Pinpoint the cell where the given text exists, returning its [x, y] midpoint coordinate. 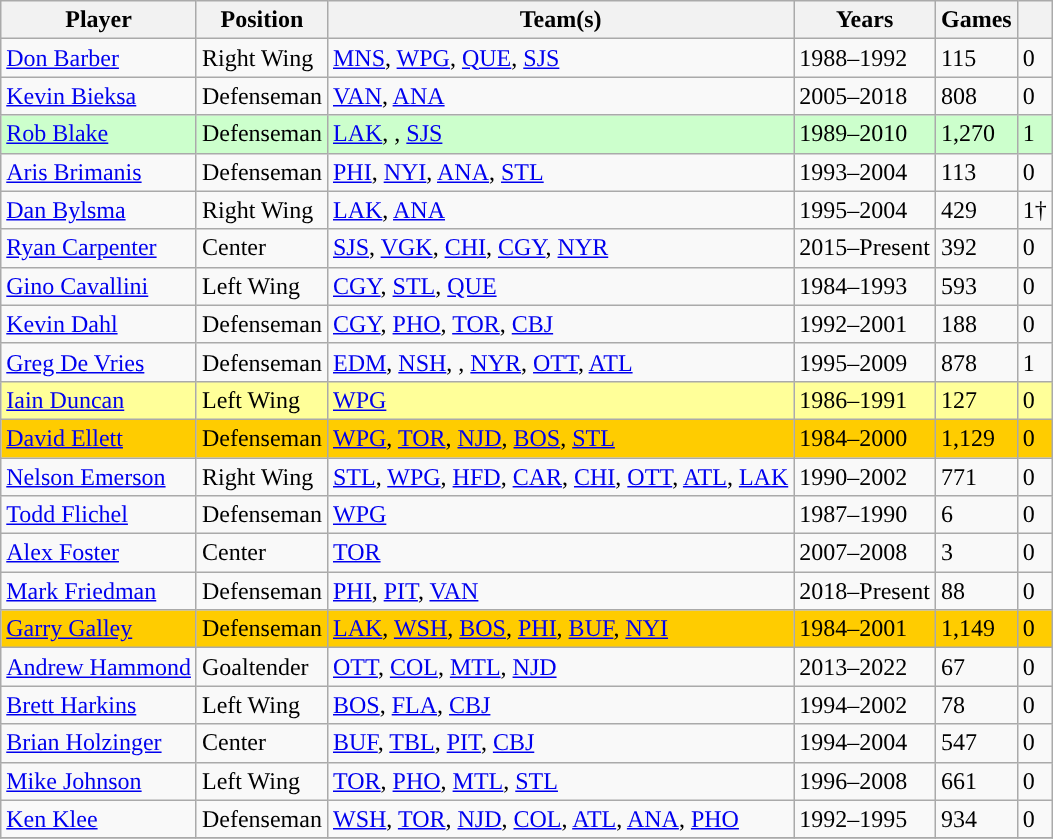
113 [976, 172]
TOR, PHO, MTL, STL [560, 781]
STL, WPG, HFD, CAR, CHI, OTT, ATL, LAK [560, 477]
1995–2009 [865, 362]
771 [976, 477]
1984–2000 [865, 438]
CGY, STL, QUE [560, 286]
547 [976, 743]
Team(s) [560, 20]
115 [976, 58]
2018–Present [865, 591]
OTT, COL, MTL, NJD [560, 667]
3 [976, 553]
78 [976, 705]
WPG, TOR, NJD, BOS, STL [560, 438]
1,149 [976, 629]
1994–2004 [865, 743]
88 [976, 591]
2007–2008 [865, 553]
Don Barber [99, 58]
Dan Bylsma [99, 210]
Todd Flichel [99, 515]
1,129 [976, 438]
Mark Friedman [99, 591]
Ken Klee [99, 819]
6 [976, 515]
Kevin Dahl [99, 324]
Brian Holzinger [99, 743]
Brett Harkins [99, 705]
Kevin Bieksa [99, 96]
2013–2022 [865, 667]
PHI, NYI, ANA, STL [560, 172]
2005–2018 [865, 96]
1992–1995 [865, 819]
Nelson Emerson [99, 477]
1984–2001 [865, 629]
188 [976, 324]
Garry Galley [99, 629]
429 [976, 210]
1989–2010 [865, 134]
WSH, TOR, NJD, COL, ATL, ANA, PHO [560, 819]
1986–1991 [865, 400]
Greg De Vries [99, 362]
Andrew Hammond [99, 667]
BUF, TBL, PIT, CBJ [560, 743]
EDM, NSH, , NYR, OTT, ATL [560, 362]
593 [976, 286]
David Ellett [99, 438]
1984–1993 [865, 286]
1† [1034, 210]
1987–1990 [865, 515]
Player [99, 20]
TOR [560, 553]
1995–2004 [865, 210]
MNS, WPG, QUE, SJS [560, 58]
LAK, , SJS [560, 134]
Ryan Carpenter [99, 248]
Aris Brimanis [99, 172]
SJS, VGK, CHI, CGY, NYR [560, 248]
1988–1992 [865, 58]
Iain Duncan [99, 400]
2015–Present [865, 248]
392 [976, 248]
LAK, WSH, BOS, PHI, BUF, NYI [560, 629]
Position [262, 20]
LAK, ANA [560, 210]
Goaltender [262, 667]
Rob Blake [99, 134]
1990–2002 [865, 477]
Games [976, 20]
1994–2002 [865, 705]
878 [976, 362]
127 [976, 400]
67 [976, 667]
Mike Johnson [99, 781]
661 [976, 781]
Alex Foster [99, 553]
808 [976, 96]
CGY, PHO, TOR, CBJ [560, 324]
934 [976, 819]
PHI, PIT, VAN [560, 591]
1996–2008 [865, 781]
VAN, ANA [560, 96]
Gino Cavallini [99, 286]
Years [865, 20]
BOS, FLA, CBJ [560, 705]
1992–2001 [865, 324]
1993–2004 [865, 172]
1,270 [976, 134]
